Output the (X, Y) coordinate of the center of the cell containing the given text.  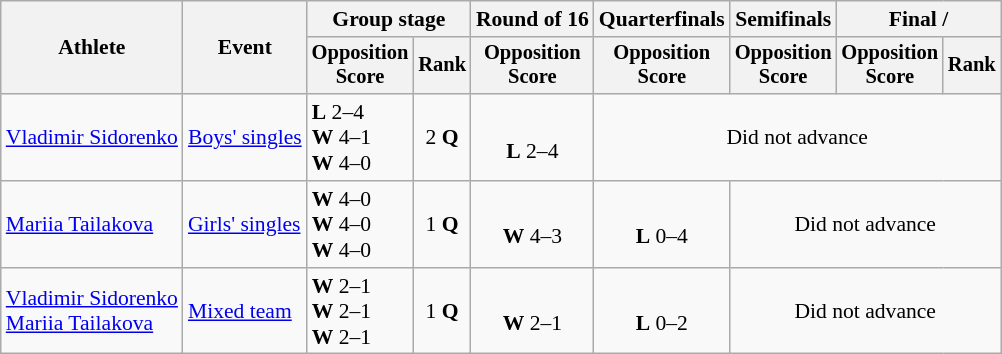
Semifinals (784, 19)
Group stage (389, 19)
1 Q (442, 224)
Event (245, 48)
Boys' singles (245, 138)
Round of 16 (532, 19)
Athlete (92, 48)
Vladimir Sidorenko (92, 138)
2 Q (442, 138)
W 4–3 (532, 224)
Mariia Tailakova (92, 224)
Girls' singles (245, 224)
L 0–4 (662, 224)
Final / (918, 19)
Quarterfinals (662, 19)
L 2–4 (532, 138)
L 2–4 W 4–1 W 4–0 (360, 138)
W 4–0 W 4–0 W 4–0 (360, 224)
